Return [x, y] of the center of cell containing provided text 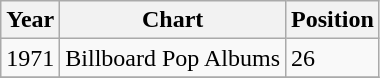
Year [30, 20]
Position [333, 20]
Billboard Pop Albums [173, 58]
Chart [173, 20]
1971 [30, 58]
26 [333, 58]
